Find where the given text appears and provide that cell's center as (X, Y) coordinate. 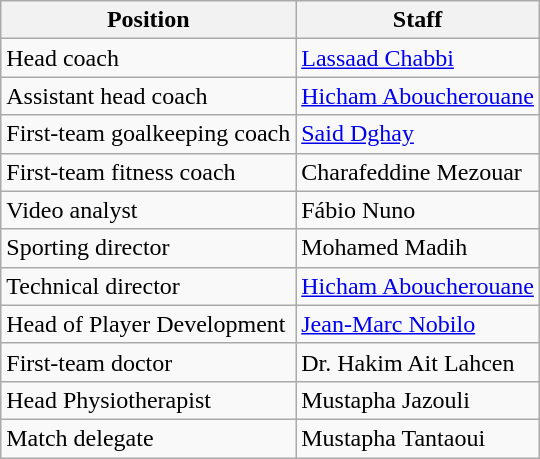
First-team fitness coach (148, 172)
Head of Player Development (148, 324)
Dr. Hakim Ait Lahcen (418, 362)
Video analyst (148, 210)
Head coach (148, 58)
Lassaad Chabbi (418, 58)
Mustapha Tantaoui (418, 438)
Sporting director (148, 248)
Charafeddine Mezouar (418, 172)
Mohamed Madih (418, 248)
Said Dghay (418, 134)
First-team doctor (148, 362)
Fábio Nuno (418, 210)
Match delegate (148, 438)
Staff (418, 20)
Head Physiotherapist (148, 400)
First-team goalkeeping coach (148, 134)
Technical director (148, 286)
Mustapha Jazouli (418, 400)
Assistant head coach (148, 96)
Position (148, 20)
Jean-Marc Nobilo (418, 324)
